Find where the given text appears and provide that cell's center as (X, Y) coordinate. 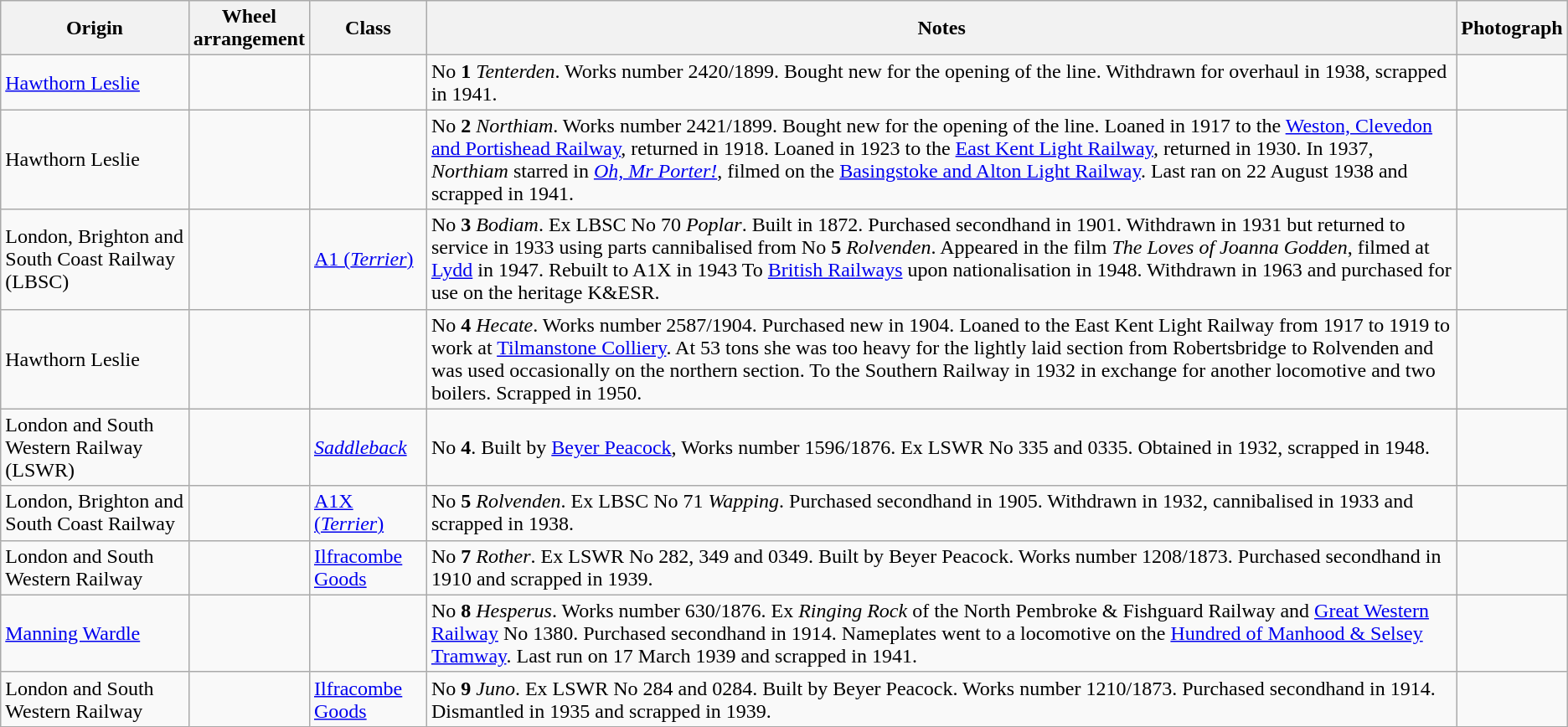
Origin (95, 28)
Class (368, 28)
Saddleback (368, 447)
Notes (941, 28)
No 5 Rolvenden. Ex LBSC No 71 Wapping. Purchased secondhand in 1905. Withdrawn in 1932, cannibalised in 1933 and scrapped in 1938. (941, 513)
Manning Wardle (95, 633)
A1 (Terrier) (368, 260)
No 1 Tenterden. Works number 2420/1899. Bought new for the opening of the line. Withdrawn for overhaul in 1938, scrapped in 1941. (941, 82)
No 7 Rother. Ex LSWR No 282, 349 and 0349. Built by Beyer Peacock. Works number 1208/1873. Purchased secondhand in 1910 and scrapped in 1939. (941, 568)
London, Brighton and South Coast Railway (LBSC) (95, 260)
Photograph (1512, 28)
A1X (Terrier) (368, 513)
No 4. Built by Beyer Peacock, Works number 1596/1876. Ex LSWR No 335 and 0335. Obtained in 1932, scrapped in 1948. (941, 447)
London, Brighton and South Coast Railway (95, 513)
Wheelarrangement (249, 28)
London and South Western Railway (LSWR) (95, 447)
